Capture the cell that displays the provided text and extract its (X, Y) central coordinate. 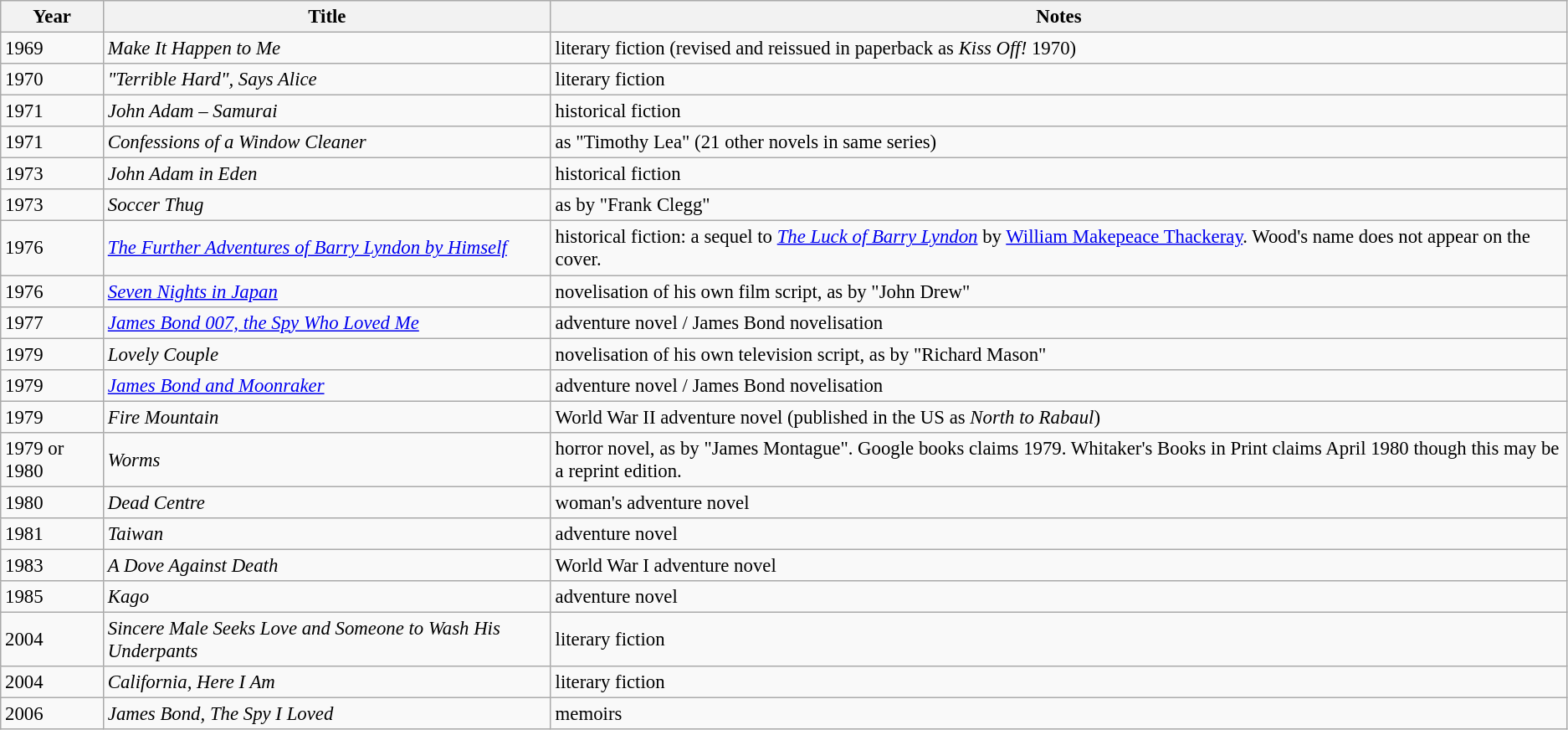
John Adam in Eden (326, 174)
1970 (52, 80)
"Terrible Hard", Says Alice (326, 80)
Notes (1058, 17)
as by "Frank Clegg" (1058, 205)
James Bond 007, the Spy Who Loved Me (326, 322)
John Adam – Samurai (326, 111)
historical fiction: a sequel to The Luck of Barry Lyndon by William Makepeace Thackeray. Wood's name does not appear on the cover. (1058, 248)
California, Here I Am (326, 682)
1977 (52, 322)
woman's adventure novel (1058, 502)
James Bond, The Spy I Loved (326, 714)
novelisation of his own film script, as by "John Drew" (1058, 291)
memoirs (1058, 714)
Fire Mountain (326, 417)
A Dove Against Death (326, 565)
1980 (52, 502)
The Further Adventures of Barry Lyndon by Himself (326, 248)
1983 (52, 565)
Title (326, 17)
Seven Nights in Japan (326, 291)
Soccer Thug (326, 205)
1969 (52, 49)
Confessions of a Window Cleaner (326, 142)
1981 (52, 534)
novelisation of his own television script, as by "Richard Mason" (1058, 354)
horror novel, as by "James Montague". Google books claims 1979. Whitaker's Books in Print claims April 1980 though this may be a reprint edition. (1058, 460)
Kago (326, 597)
World War II adventure novel (published in the US as North to Rabaul) (1058, 417)
1979 or 1980 (52, 460)
Sincere Male Seeks Love and Someone to Wash His Underpants (326, 640)
James Bond and Moonraker (326, 385)
Dead Centre (326, 502)
as "Timothy Lea" (21 other novels in same series) (1058, 142)
Year (52, 17)
World War I adventure novel (1058, 565)
Taiwan (326, 534)
Worms (326, 460)
2006 (52, 714)
Make It Happen to Me (326, 49)
literary fiction (revised and reissued in paperback as Kiss Off! 1970) (1058, 49)
1985 (52, 597)
Lovely Couple (326, 354)
